Determine the (X, Y) coordinate at the center of the cell enclosing the given text.  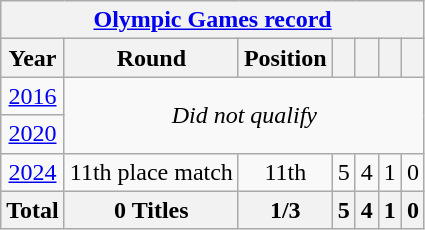
2016 (33, 96)
11th place match (151, 172)
Year (33, 58)
11th (285, 172)
Round (151, 58)
1/3 (285, 210)
2020 (33, 134)
Did not qualify (244, 115)
Olympic Games record (213, 20)
Total (33, 210)
2024 (33, 172)
0 Titles (151, 210)
Position (285, 58)
